For the text-containing cell, return its midpoint in [X, Y] coordinate format. 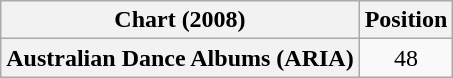
Position [406, 20]
48 [406, 58]
Australian Dance Albums (ARIA) [180, 58]
Chart (2008) [180, 20]
